Return the (X, Y) coordinate for the center point of the cell that contains the specified text.  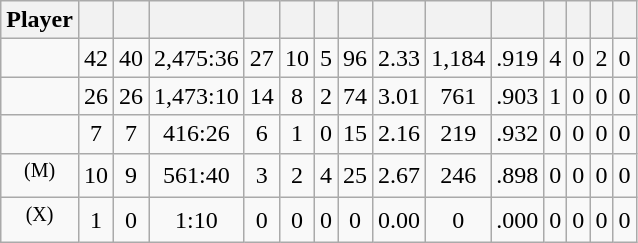
246 (458, 176)
6 (262, 134)
561:40 (197, 176)
3.01 (400, 96)
.903 (518, 96)
1,473:10 (197, 96)
2,475:36 (197, 58)
(X) (40, 220)
761 (458, 96)
25 (356, 176)
9 (132, 176)
416:26 (197, 134)
1:10 (197, 220)
74 (356, 96)
15 (356, 134)
2.16 (400, 134)
1,184 (458, 58)
2.33 (400, 58)
42 (96, 58)
27 (262, 58)
8 (296, 96)
96 (356, 58)
.932 (518, 134)
14 (262, 96)
Player (40, 20)
5 (326, 58)
.000 (518, 220)
219 (458, 134)
.919 (518, 58)
(M) (40, 176)
3 (262, 176)
2.67 (400, 176)
.898 (518, 176)
40 (132, 58)
0.00 (400, 220)
